Output the [X, Y] coordinate of the center of the cell containing the given text.  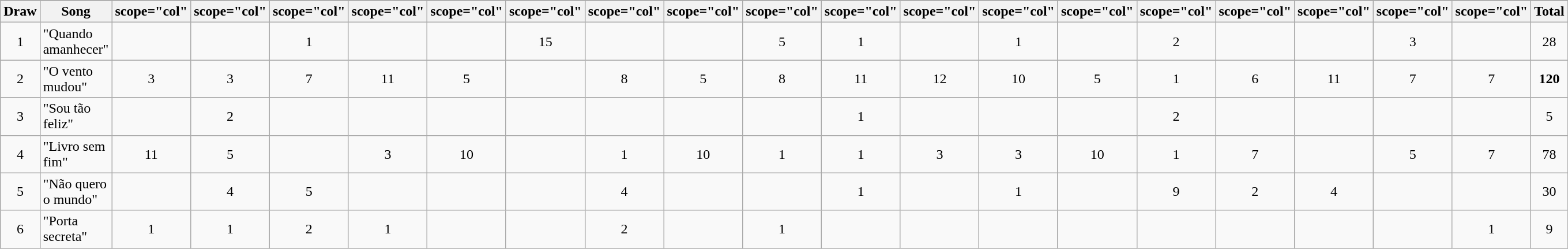
Song [76, 12]
"O vento mudou" [76, 79]
"Sou tão feliz" [76, 117]
28 [1550, 42]
"Porta secreta" [76, 229]
"Não quero o mundo" [76, 192]
"Livro sem fim" [76, 154]
Draw [20, 12]
Total [1550, 12]
30 [1550, 192]
78 [1550, 154]
"Quando amanhecer" [76, 42]
15 [546, 42]
12 [940, 79]
120 [1550, 79]
